From the cell containing the given text, extract its center point as [x, y] coordinate. 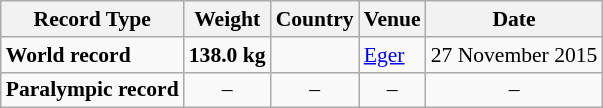
Eger [392, 55]
Date [514, 19]
Paralympic record [92, 90]
Record Type [92, 19]
Weight [228, 19]
Venue [392, 19]
27 November 2015 [514, 55]
138.0 kg [228, 55]
World record [92, 55]
Country [315, 19]
